Return the (x, y) coordinate for the center point of the cell that contains the specified text.  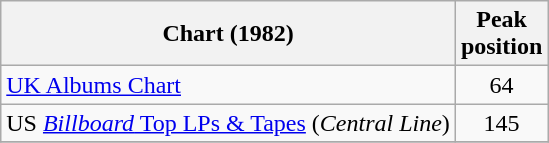
145 (501, 123)
64 (501, 85)
UK Albums Chart (228, 85)
Peakposition (501, 34)
US Billboard Top LPs & Tapes (Central Line) (228, 123)
Chart (1982) (228, 34)
